Output the [X, Y] coordinate of the center of the cell containing the given text.  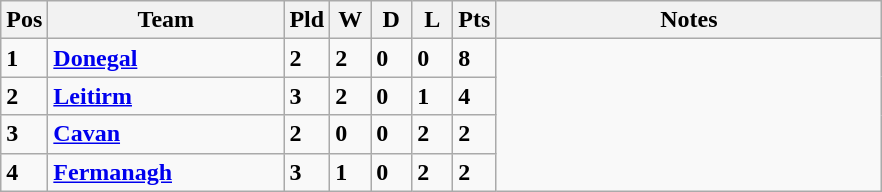
Fermanagh [166, 172]
Team [166, 20]
8 [474, 58]
Pld [307, 20]
Donegal [166, 58]
L [432, 20]
Leitirm [166, 96]
Pts [474, 20]
Pos [24, 20]
Cavan [166, 134]
W [350, 20]
D [392, 20]
Notes [689, 20]
